Return [X, Y] of the center of cell containing provided text 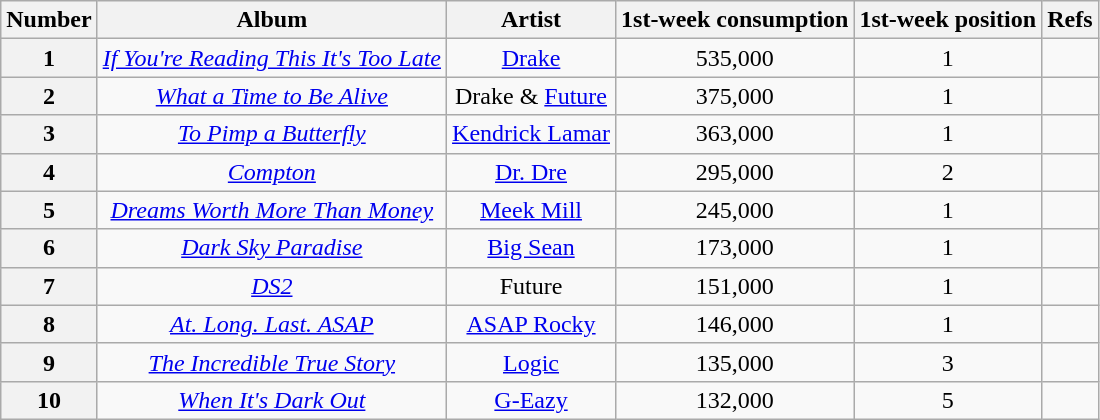
Number [49, 20]
Album [272, 20]
146,000 [735, 324]
135,000 [735, 362]
245,000 [735, 210]
DS2 [272, 286]
Meek Mill [532, 210]
The Incredible True Story [272, 362]
132,000 [735, 400]
Future [532, 286]
Refs [1070, 20]
7 [49, 286]
10 [49, 400]
173,000 [735, 248]
When It's Dark Out [272, 400]
1st-week position [948, 20]
9 [49, 362]
At. Long. Last. ASAP [272, 324]
ASAP Rocky [532, 324]
4 [49, 172]
What a Time to Be Alive [272, 96]
Dreams Worth More Than Money [272, 210]
Compton [272, 172]
295,000 [735, 172]
151,000 [735, 286]
To Pimp a Butterfly [272, 134]
6 [49, 248]
Dark Sky Paradise [272, 248]
363,000 [735, 134]
1st-week consumption [735, 20]
Drake [532, 58]
Drake & Future [532, 96]
Logic [532, 362]
Big Sean [532, 248]
Kendrick Lamar [532, 134]
If You're Reading This It's Too Late [272, 58]
535,000 [735, 58]
Dr. Dre [532, 172]
G-Eazy [532, 400]
8 [49, 324]
Artist [532, 20]
375,000 [735, 96]
